Identify which cell holds the provided text, then report its [x, y] central coordinate. 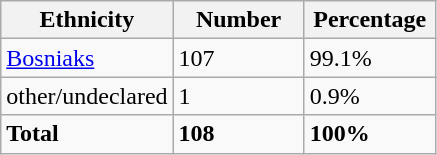
107 [238, 58]
Bosniaks [87, 58]
0.9% [370, 96]
1 [238, 96]
100% [370, 134]
Total [87, 134]
Ethnicity [87, 20]
99.1% [370, 58]
108 [238, 134]
Number [238, 20]
other/undeclared [87, 96]
Percentage [370, 20]
